Detect which cell encompasses the target text, then output its (x, y) center coordinate. 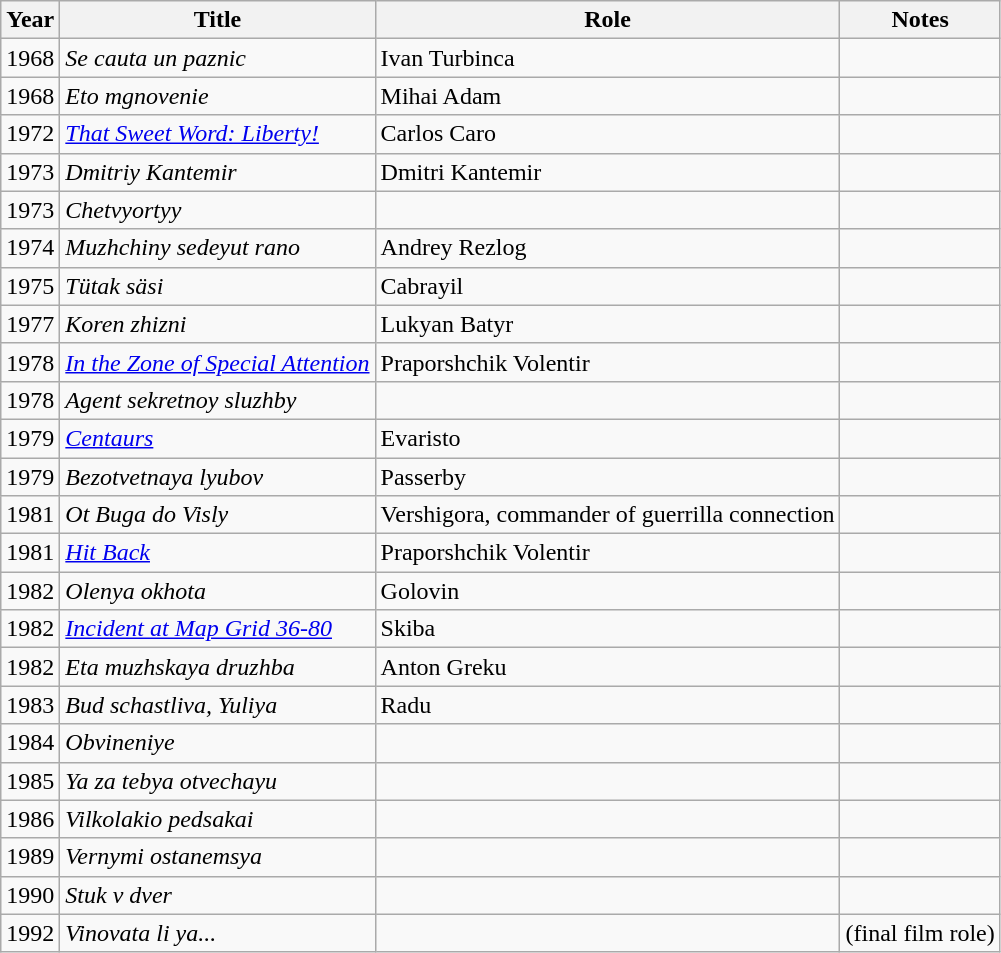
Vernymi ostanemsya (218, 857)
Anton Greku (608, 667)
1985 (30, 781)
1986 (30, 819)
Chetvyortyy (218, 210)
Notes (920, 20)
That Sweet Word: Liberty! (218, 134)
Lukyan Batyr (608, 324)
Vershigora, commander of guerrilla connection (608, 515)
Bezotvetnaya lyubov (218, 477)
Olenya okhota (218, 591)
Golovin (608, 591)
Year (30, 20)
Role (608, 20)
Stuk v dver (218, 895)
Eta muzhskaya druzhba (218, 667)
Obvineniye (218, 743)
Agent sekretnoy sluzhby (218, 400)
Ivan Turbinca (608, 58)
(final film role) (920, 933)
Koren zhizni (218, 324)
Passerby (608, 477)
Eto mgnovenie (218, 96)
1983 (30, 705)
Incident at Map Grid 36-80 (218, 629)
Vinovata li ya... (218, 933)
In the Zone of Special Attention (218, 362)
Skiba (608, 629)
Ot Buga do Visly (218, 515)
Centaurs (218, 438)
Dmitriy Kantemir (218, 172)
Hit Back (218, 553)
1977 (30, 324)
Mihai Adam (608, 96)
Se cauta un paznic (218, 58)
1989 (30, 857)
1972 (30, 134)
1990 (30, 895)
Andrey Rezlog (608, 248)
Ya za tebya otvechayu (218, 781)
Evaristo (608, 438)
Dmitri Kantemir (608, 172)
Radu (608, 705)
Tütak säsi (218, 286)
Vilkolakio pedsakai (218, 819)
Carlos Caro (608, 134)
1992 (30, 933)
Title (218, 20)
Muzhchiny sedeyut rano (218, 248)
1974 (30, 248)
Bud schastliva, Yuliya (218, 705)
1984 (30, 743)
1975 (30, 286)
Cabrayil (608, 286)
